Extract the [x, y] coordinate from the center of the cell holding the provided text.  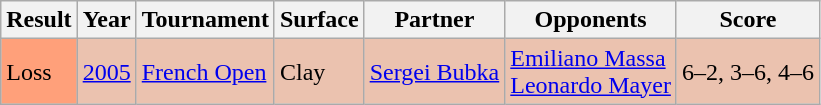
Clay [319, 72]
Result [39, 20]
Emiliano Massa Leonardo Mayer [591, 72]
Partner [434, 20]
French Open [205, 72]
Year [106, 20]
Opponents [591, 20]
Score [748, 20]
Sergei Bubka [434, 72]
Surface [319, 20]
2005 [106, 72]
Loss [39, 72]
6–2, 3–6, 4–6 [748, 72]
Tournament [205, 20]
